Provide the (X, Y) coordinate of the cell's center where the given text is located.  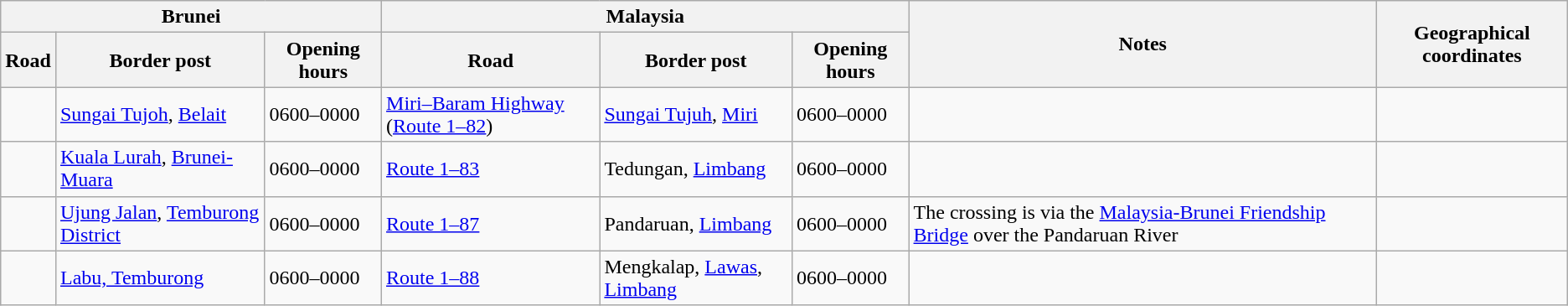
Miri–Baram Highway (Route 1–82) (491, 114)
The crossing is via the Malaysia-Brunei Friendship Bridge over the Pandaruan River (1142, 223)
Route 1–87 (491, 223)
Malaysia (646, 17)
Sungai Tujuh, Miri (696, 114)
Sungai Tujoh, Belait (159, 114)
Ujung Jalan, Temburong District (159, 223)
Route 1–88 (491, 278)
Geographical coordinates (1472, 44)
Mengkalap, Lawas, Limbang (696, 278)
Kuala Lurah, Brunei-Muara (159, 169)
Labu, Temburong (159, 278)
Pandaruan, Limbang (696, 223)
Route 1–83 (491, 169)
Brunei (191, 17)
Notes (1142, 44)
Tedungan, Limbang (696, 169)
